Output the [x, y] coordinate of the center of the cell containing the given text.  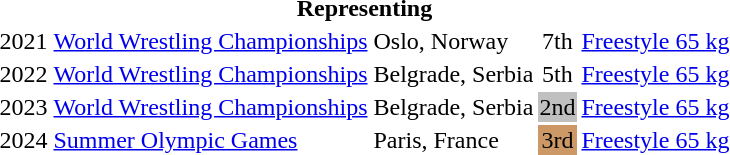
Summer Olympic Games [210, 140]
7th [558, 41]
5th [558, 74]
3rd [558, 140]
2nd [558, 107]
Oslo, Norway [454, 41]
Paris, France [454, 140]
